Locate the cell with the specified text and output its (X, Y) center coordinate. 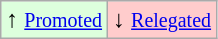
↓ Relegated (162, 20)
↑ Promoted (54, 20)
